Return the (x, y) coordinate for the center point of the cell that contains the specified text.  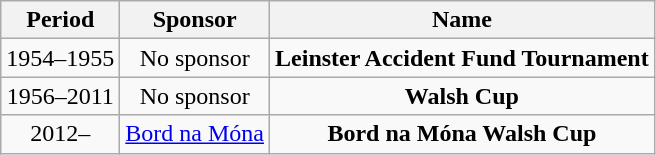
Period (60, 20)
Sponsor (195, 20)
1954–1955 (60, 58)
Bord na Móna Walsh Cup (462, 134)
1956–2011 (60, 96)
Name (462, 20)
Walsh Cup (462, 96)
2012– (60, 134)
Leinster Accident Fund Tournament (462, 58)
Bord na Móna (195, 134)
